Extract the (x, y) coordinate from the center of the cell holding the provided text.  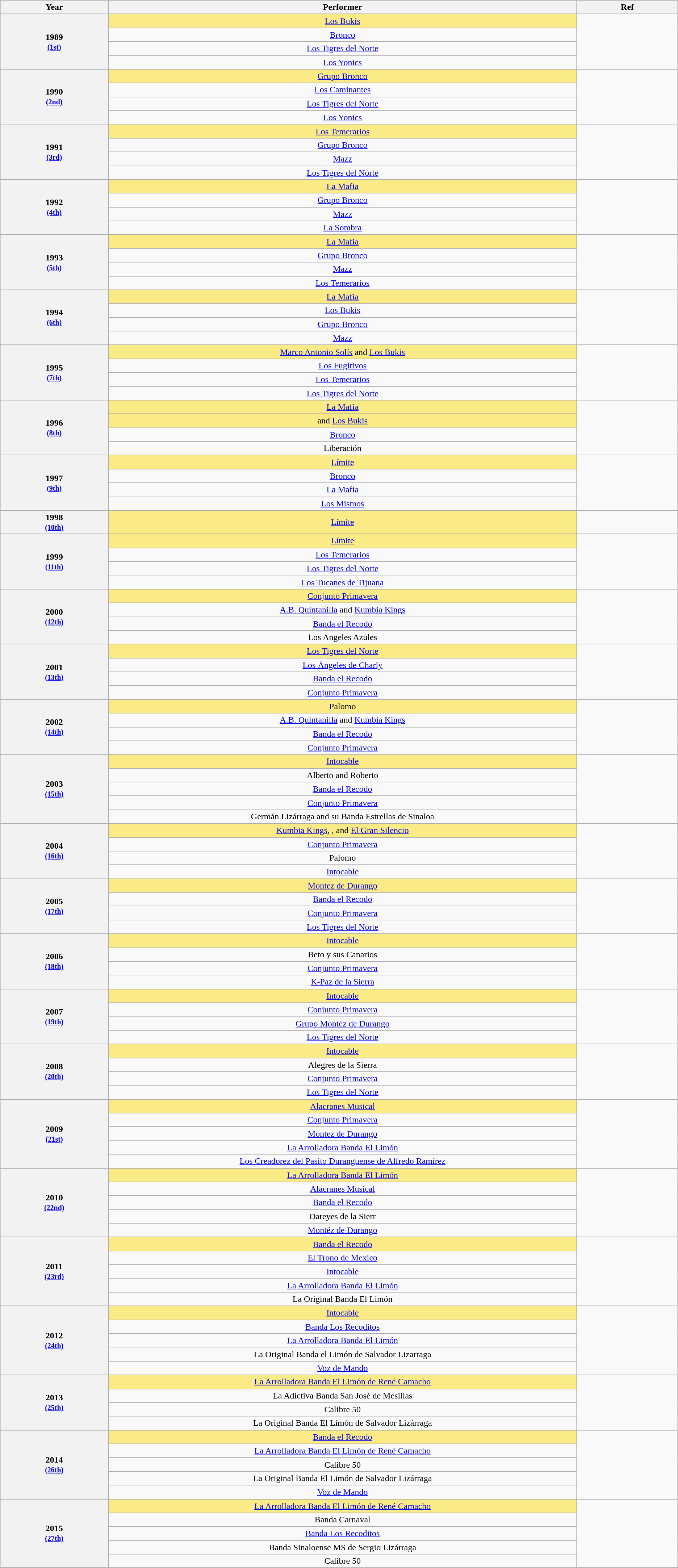
Alegres de la Sierra (343, 1065)
2009 (21st) (54, 1134)
1992 (4th) (54, 207)
1997 (9th) (54, 483)
2010 (22nd) (54, 1203)
2015 (27th) (54, 1533)
2011 (23rd) (54, 1271)
La Adictiva Banda San José de Mesillas (343, 1396)
2005 (17th) (54, 906)
1998 (10th) (54, 522)
Kumbia Kings, , and El Gran Silencio (343, 830)
Montéz de Durango (343, 1230)
Marco Antonio Solís and Los Bukis (343, 352)
Los Creadorez del Pasito Duranguense de Alfredo Ramírez (343, 1161)
1990 (2nd) (54, 97)
Liberación (343, 448)
Banda Carnaval (343, 1520)
Los Angeles Azules (343, 637)
Los Tucanes de Tijuana (343, 582)
2003 (15th) (54, 789)
Los Ángeles de Charly (343, 665)
2001 (13th) (54, 672)
2004 (16th) (54, 851)
2002 (14th) (54, 727)
2013 (25th) (54, 1402)
1994 (6th) (54, 317)
1991 (3rd) (54, 152)
Ref (627, 7)
Grupo Montéz de Durango (343, 1023)
Dareyes de la Sierr (343, 1216)
Banda Sinaloense MS de Sergio Lizárraga (343, 1547)
2006 (18th) (54, 961)
1996 (8th) (54, 428)
La Original Banda El Limón (343, 1299)
1989 (1st) (54, 42)
Year (54, 7)
Los Fugitivos (343, 365)
Germán Lizárraga and su Banda Estrellas de Sinaloa (343, 816)
2007 (19th) (54, 1016)
Alberto and Roberto (343, 775)
Los Caminantes (343, 90)
La Sombra (343, 228)
and Los Bukis (343, 421)
2012 (24th) (54, 1341)
1995 (7th) (54, 372)
2014 (26th) (54, 1464)
K-Paz de la Sierra (343, 982)
La Original Banda el Limón de Salvador Lizarraga (343, 1354)
2000 (12th) (54, 616)
2008 (20th) (54, 1071)
1999 (11th) (54, 561)
Beto y sus Canarios (343, 954)
Performer (343, 7)
1993 (5th) (54, 262)
El Trono de Mexico (343, 1258)
Los Mismos (343, 503)
